Pinpoint the cell where the given text exists, returning its [X, Y] midpoint coordinate. 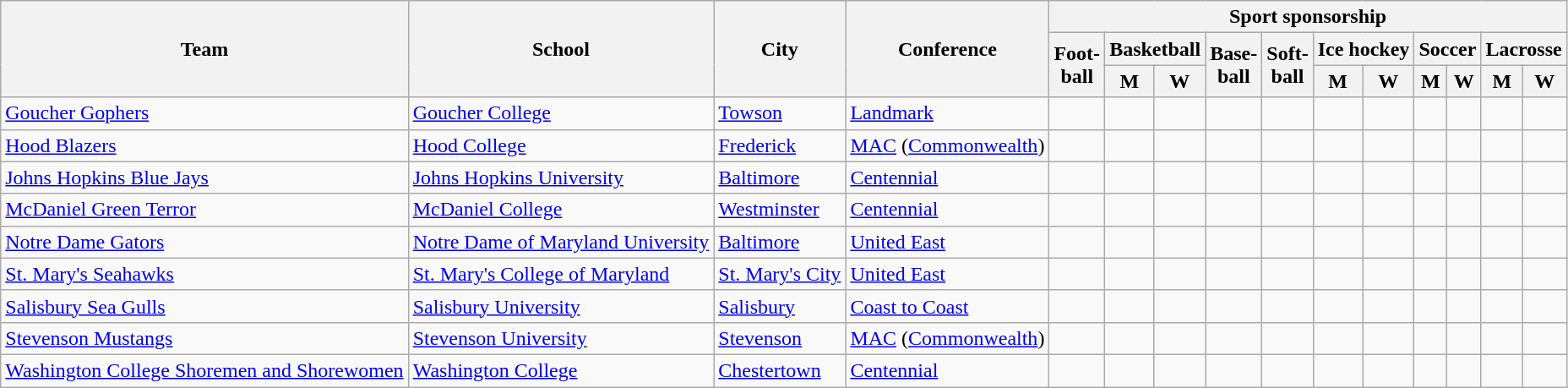
Conference [948, 49]
Frederick [780, 145]
Basketball [1156, 49]
Notre Dame of Maryland University [561, 242]
Notre Dame Gators [204, 242]
Base-ball [1233, 65]
Lacrosse [1524, 49]
St. Mary's City [780, 274]
Landmark [948, 113]
Hood Blazers [204, 145]
Soccer [1448, 49]
Washington College [561, 370]
Goucher College [561, 113]
Salisbury University [561, 306]
Coast to Coast [948, 306]
St. Mary's College of Maryland [561, 274]
City [780, 49]
St. Mary's Seahawks [204, 274]
Stevenson University [561, 338]
Johns Hopkins Blue Jays [204, 178]
School [561, 49]
McDaniel Green Terror [204, 210]
McDaniel College [561, 210]
Salisbury Sea Gulls [204, 306]
Salisbury [780, 306]
Towson [780, 113]
Stevenson Mustangs [204, 338]
Stevenson [780, 338]
Johns Hopkins University [561, 178]
Sport sponsorship [1308, 17]
Team [204, 49]
Hood College [561, 145]
Goucher Gophers [204, 113]
Washington College Shoremen and Shorewomen [204, 370]
Foot-ball [1077, 65]
Ice hockey [1364, 49]
Westminster [780, 210]
Soft-ball [1288, 65]
Chestertown [780, 370]
